Pinpoint the cell where the given text exists, returning its [x, y] midpoint coordinate. 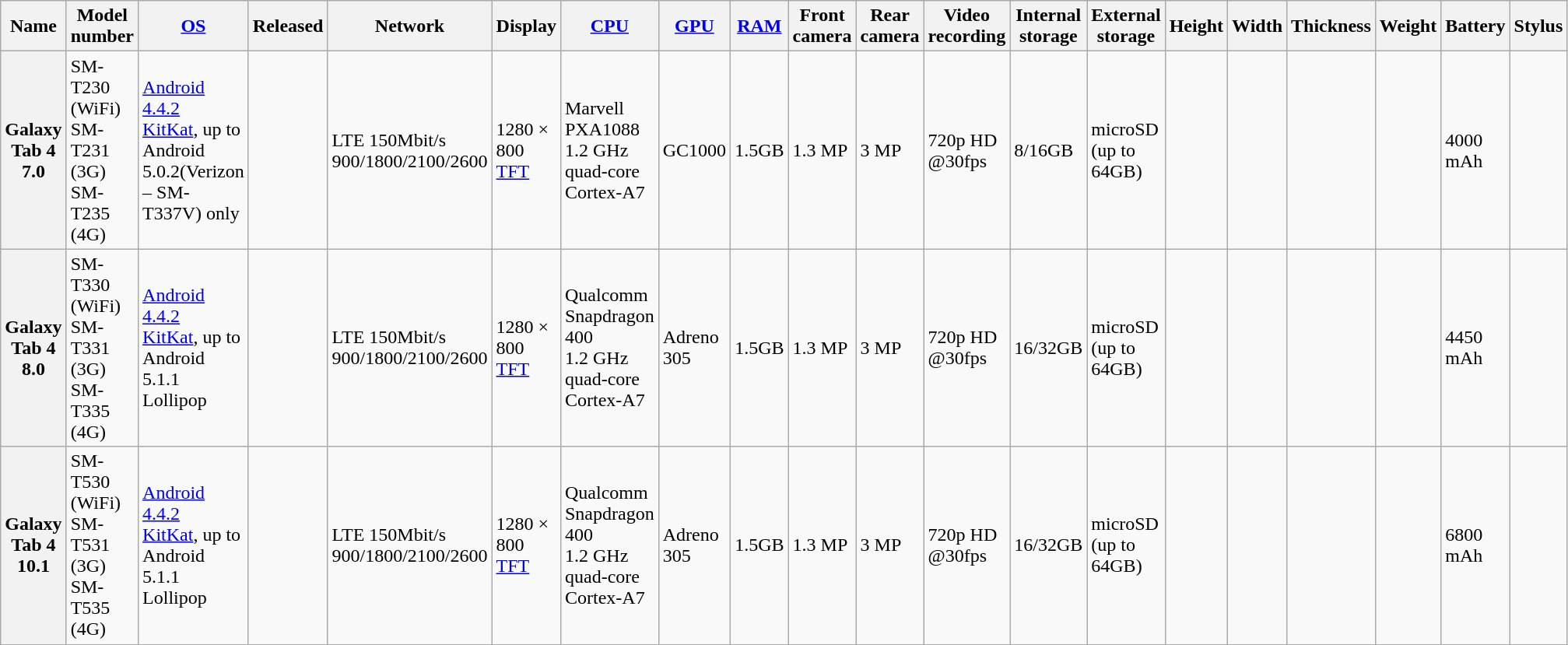
Network [409, 26]
Galaxy Tab 4 7.0 [33, 150]
Width [1258, 26]
OS [194, 26]
Internal storage [1049, 26]
Name [33, 26]
Marvell PXA1088 1.2 GHz quad-core Cortex-A7 [609, 150]
Front camera [822, 26]
CPU [609, 26]
Galaxy Tab 4 8.0 [33, 348]
6800 mAh [1475, 545]
External storage [1126, 26]
4000 mAh [1475, 150]
Weight [1408, 26]
Video recording [966, 26]
Android 4.4.2 KitKat, up to Android 5.0.2(Verizon – SM-T337V) only [194, 150]
Height [1196, 26]
Galaxy Tab 4 10.1 [33, 545]
GPU [694, 26]
Thickness [1331, 26]
4450 mAh [1475, 348]
SM-T530 (WiFi)SM-T531 (3G)SM-T535 (4G) [102, 545]
Stylus [1538, 26]
GC1000 [694, 150]
Battery [1475, 26]
Rear camera [890, 26]
SM-T330 (WiFi)SM-T331 (3G)SM-T335 (4G) [102, 348]
Model number [102, 26]
SM-T230 (WiFi)SM-T231 (3G)SM-T235 (4G) [102, 150]
8/16GB [1049, 150]
Released [288, 26]
RAM [759, 26]
Display [526, 26]
